Detect which cell encompasses the target text, then output its (X, Y) center coordinate. 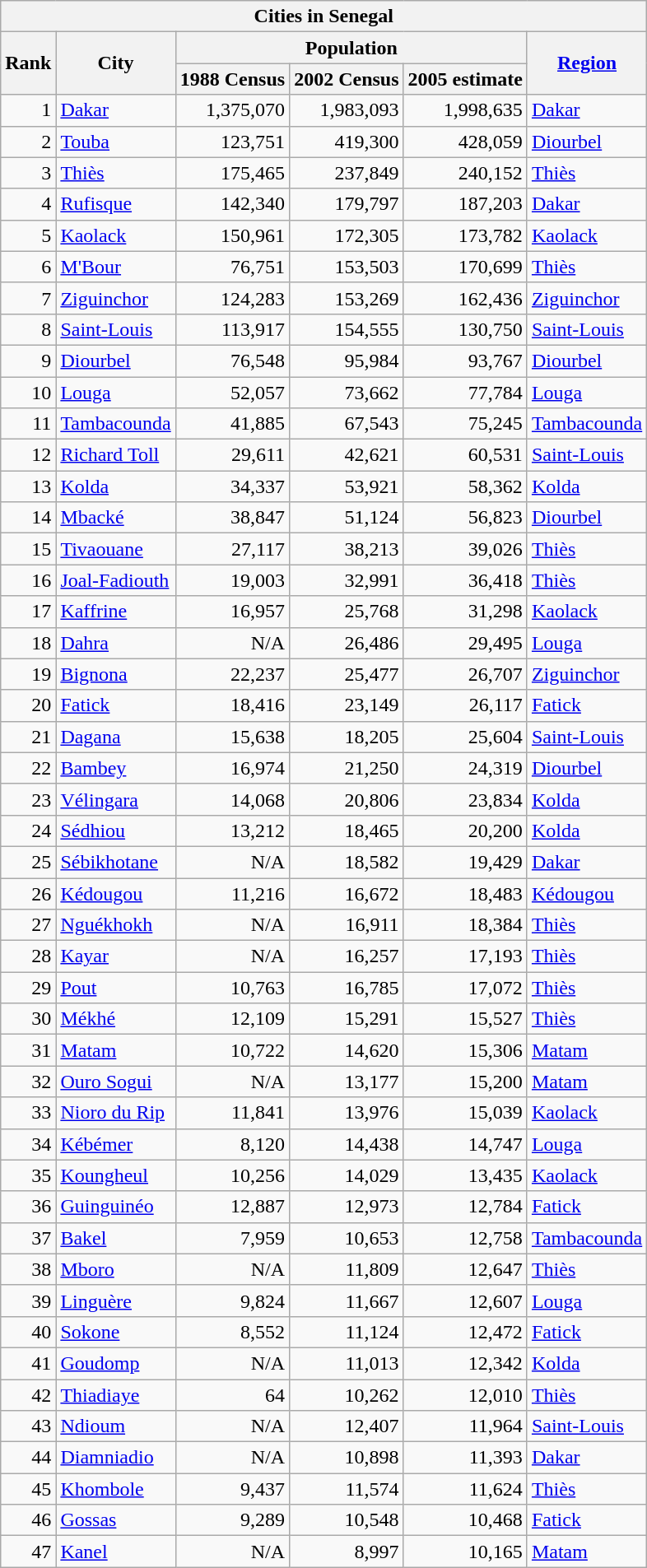
3 (28, 173)
17,193 (465, 956)
39,026 (465, 549)
26,707 (465, 674)
419,300 (347, 142)
45 (28, 1489)
34,337 (232, 486)
12,887 (232, 1207)
21,250 (347, 768)
41 (28, 1363)
16,785 (347, 988)
76,751 (232, 267)
Joal-Fadiouth (115, 580)
4 (28, 204)
14,029 (347, 1175)
27,117 (232, 549)
29,495 (465, 643)
21 (28, 737)
6 (28, 267)
13,435 (465, 1175)
18,205 (347, 737)
10,165 (465, 1552)
26,117 (465, 705)
Touba (115, 142)
12,010 (465, 1395)
18,465 (347, 831)
124,283 (232, 298)
Thiadiaye (115, 1395)
237,849 (347, 173)
Sédhiou (115, 831)
8,997 (347, 1552)
47 (28, 1552)
22 (28, 768)
154,555 (347, 329)
19 (28, 674)
7 (28, 298)
13 (28, 486)
35 (28, 1175)
14,747 (465, 1144)
187,203 (465, 204)
Guinguinéo (115, 1207)
36 (28, 1207)
36,418 (465, 580)
Pout (115, 988)
13,976 (347, 1113)
12,607 (465, 1300)
31,298 (465, 612)
73,662 (347, 393)
9,824 (232, 1300)
15,291 (347, 1019)
64 (232, 1395)
11,667 (347, 1300)
23,149 (347, 705)
12,407 (347, 1426)
93,767 (465, 361)
34 (28, 1144)
29,611 (232, 455)
15 (28, 549)
14,068 (232, 799)
29 (28, 988)
11,216 (232, 893)
10,722 (232, 1050)
1,998,635 (465, 110)
23 (28, 799)
17,072 (465, 988)
Gossas (115, 1520)
12,647 (465, 1269)
Vélingara (115, 799)
Dahra (115, 643)
1,983,093 (347, 110)
Dagana (115, 737)
25,768 (347, 612)
16 (28, 580)
172,305 (347, 235)
12,973 (347, 1207)
39 (28, 1300)
10,548 (347, 1520)
Rufisque (115, 204)
19,429 (465, 862)
10,256 (232, 1175)
Ndioum (115, 1426)
23,834 (465, 799)
162,436 (465, 298)
Region (586, 63)
142,340 (232, 204)
42,621 (347, 455)
25,604 (465, 737)
153,269 (347, 298)
10,763 (232, 988)
13,177 (347, 1082)
Richard Toll (115, 455)
37 (28, 1238)
7,959 (232, 1238)
Rank (28, 63)
30 (28, 1019)
18,384 (465, 925)
1 (28, 110)
41,885 (232, 424)
32,991 (347, 580)
25,477 (347, 674)
11,624 (465, 1489)
8,552 (232, 1332)
2 (28, 142)
City (115, 63)
60,531 (465, 455)
Mbacké (115, 518)
173,782 (465, 235)
17 (28, 612)
Mboro (115, 1269)
10 (28, 393)
95,984 (347, 361)
Nioro du Rip (115, 1113)
15,200 (465, 1082)
28 (28, 956)
2005 estimate (465, 79)
Bignona (115, 674)
20 (28, 705)
20,200 (465, 831)
46 (28, 1520)
18,582 (347, 862)
Kébémer (115, 1144)
25 (28, 862)
14,620 (347, 1050)
113,917 (232, 329)
9,437 (232, 1489)
1988 Census (232, 79)
38,847 (232, 518)
12,758 (465, 1238)
53,921 (347, 486)
175,465 (232, 173)
42 (28, 1395)
153,503 (347, 267)
10,468 (465, 1520)
Khombole (115, 1489)
11,124 (347, 1332)
240,152 (465, 173)
428,059 (465, 142)
Ouro Sogui (115, 1082)
18 (28, 643)
77,784 (465, 393)
76,548 (232, 361)
43 (28, 1426)
Koungheul (115, 1175)
26 (28, 893)
10,262 (347, 1395)
20,806 (347, 799)
11,841 (232, 1113)
12,784 (465, 1207)
Bakel (115, 1238)
18,416 (232, 705)
11,809 (347, 1269)
9 (28, 361)
75,245 (465, 424)
11,393 (465, 1458)
11,574 (347, 1489)
15,039 (465, 1113)
58,362 (465, 486)
1,375,070 (232, 110)
2002 Census (347, 79)
Diamniadio (115, 1458)
15,306 (465, 1050)
18,483 (465, 893)
13,212 (232, 831)
10,898 (347, 1458)
12,109 (232, 1019)
38 (28, 1269)
Sokone (115, 1332)
Kayar (115, 956)
Bambey (115, 768)
52,057 (232, 393)
10,653 (347, 1238)
19,003 (232, 580)
179,797 (347, 204)
14,438 (347, 1144)
Kanel (115, 1552)
16,257 (347, 956)
Population (351, 48)
15,527 (465, 1019)
11,964 (465, 1426)
16,911 (347, 925)
16,974 (232, 768)
12 (28, 455)
16,957 (232, 612)
14 (28, 518)
123,751 (232, 142)
Nguékhokh (115, 925)
Mékhé (115, 1019)
Linguère (115, 1300)
150,961 (232, 235)
Cities in Senegal (324, 16)
31 (28, 1050)
24 (28, 831)
16,672 (347, 893)
130,750 (465, 329)
8 (28, 329)
Sébikhotane (115, 862)
M'Bour (115, 267)
44 (28, 1458)
26,486 (347, 643)
170,699 (465, 267)
51,124 (347, 518)
12,342 (465, 1363)
5 (28, 235)
67,543 (347, 424)
12,472 (465, 1332)
15,638 (232, 737)
9,289 (232, 1520)
Kaffrine (115, 612)
33 (28, 1113)
32 (28, 1082)
Tivaouane (115, 549)
22,237 (232, 674)
11,013 (347, 1363)
24,319 (465, 768)
27 (28, 925)
11 (28, 424)
8,120 (232, 1144)
38,213 (347, 549)
Goudomp (115, 1363)
40 (28, 1332)
56,823 (465, 518)
